Capture the cell that displays the provided text and extract its [x, y] central coordinate. 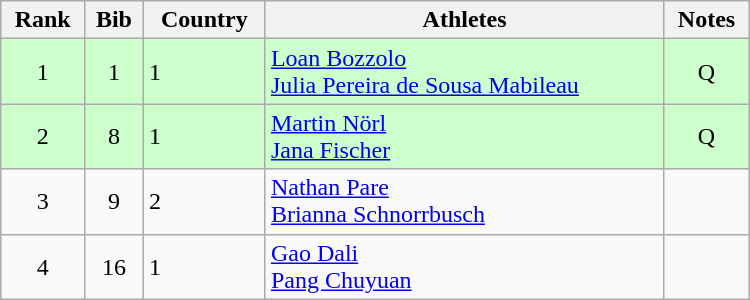
4 [43, 266]
Martin NörlJana Fischer [464, 136]
Nathan PareBrianna Schnorrbusch [464, 202]
Notes [706, 20]
9 [114, 202]
3 [43, 202]
Bib [114, 20]
Rank [43, 20]
8 [114, 136]
Country [204, 20]
16 [114, 266]
Gao DaliPang Chuyuan [464, 266]
Loan BozzoloJulia Pereira de Sousa Mabileau [464, 72]
Athletes [464, 20]
